Determine the [X, Y] coordinate at the center of the cell enclosing the given text.  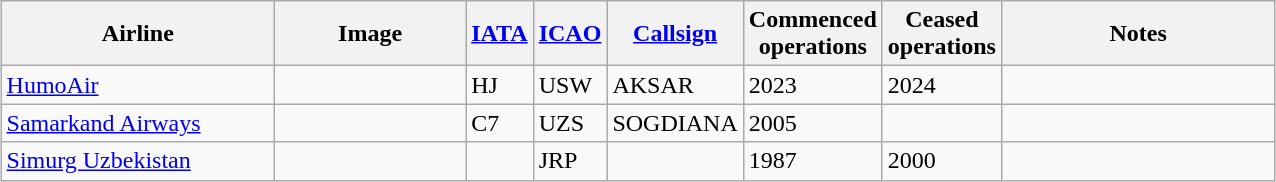
2000 [942, 161]
C7 [500, 123]
USW [570, 85]
Ceasedoperations [942, 34]
HJ [500, 85]
2005 [812, 123]
Samarkand Airways [138, 123]
AKSAR [675, 85]
UZS [570, 123]
Notes [1138, 34]
Airline [138, 34]
Commencedoperations [812, 34]
1987 [812, 161]
Callsign [675, 34]
IATA [500, 34]
2024 [942, 85]
HumoAir [138, 85]
Simurg Uzbekistan [138, 161]
2023 [812, 85]
JRP [570, 161]
Image [370, 34]
ICAO [570, 34]
SOGDIANA [675, 123]
